Find where the given text appears and provide that cell's center as [X, Y] coordinate. 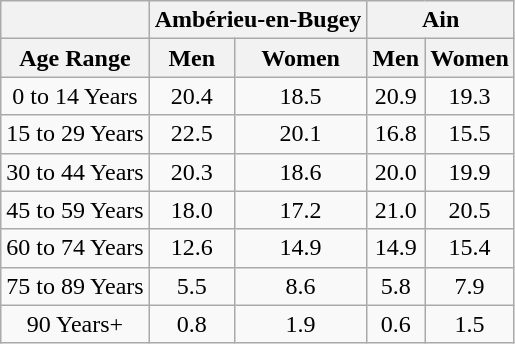
Ambérieu-en-Bugey [258, 20]
1.9 [300, 324]
30 to 44 Years [75, 172]
75 to 89 Years [75, 286]
90 Years+ [75, 324]
17.2 [300, 210]
12.6 [192, 248]
16.8 [396, 134]
21.0 [396, 210]
1.5 [470, 324]
5.5 [192, 286]
5.8 [396, 286]
20.1 [300, 134]
Age Range [75, 58]
18.5 [300, 96]
Ain [440, 20]
22.5 [192, 134]
0 to 14 Years [75, 96]
7.9 [470, 286]
20.0 [396, 172]
20.5 [470, 210]
0.6 [396, 324]
15.5 [470, 134]
8.6 [300, 286]
20.3 [192, 172]
18.6 [300, 172]
45 to 59 Years [75, 210]
15 to 29 Years [75, 134]
19.9 [470, 172]
19.3 [470, 96]
0.8 [192, 324]
20.9 [396, 96]
15.4 [470, 248]
60 to 74 Years [75, 248]
18.0 [192, 210]
20.4 [192, 96]
